Capture the cell that displays the provided text and extract its (X, Y) central coordinate. 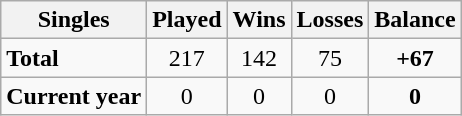
+67 (415, 58)
Played (187, 20)
Wins (259, 20)
142 (259, 58)
Balance (415, 20)
Singles (74, 20)
Current year (74, 96)
Losses (330, 20)
75 (330, 58)
217 (187, 58)
Total (74, 58)
